Pinpoint the cell where the given text exists, returning its (x, y) midpoint coordinate. 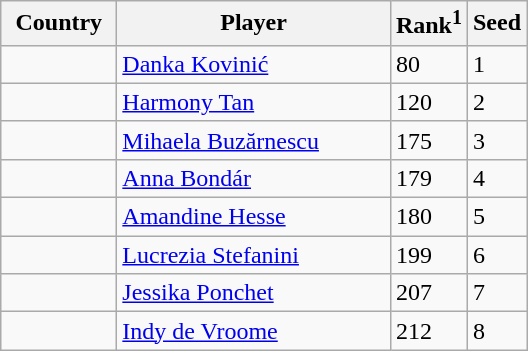
Amandine Hesse (254, 217)
Player (254, 24)
207 (428, 293)
Mihaela Buzărnescu (254, 140)
Lucrezia Stefanini (254, 255)
179 (428, 178)
7 (496, 293)
2 (496, 102)
4 (496, 178)
1 (496, 64)
6 (496, 255)
Rank1 (428, 24)
Anna Bondár (254, 178)
175 (428, 140)
8 (496, 331)
80 (428, 64)
Danka Kovinić (254, 64)
Country (59, 24)
Jessika Ponchet (254, 293)
3 (496, 140)
Harmony Tan (254, 102)
Seed (496, 24)
Indy de Vroome (254, 331)
180 (428, 217)
212 (428, 331)
199 (428, 255)
5 (496, 217)
120 (428, 102)
